Locate the cell with the specified text and output its [X, Y] center coordinate. 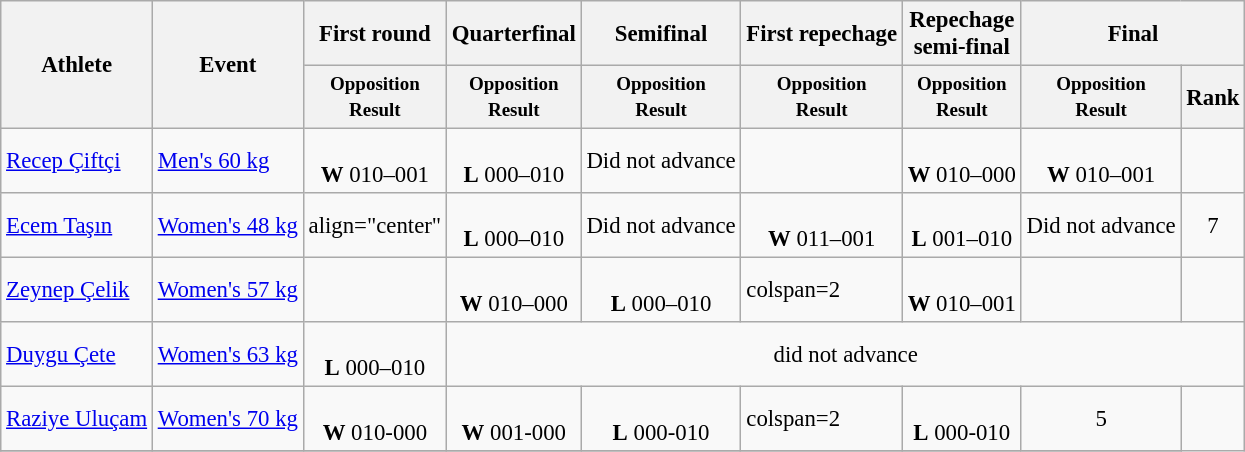
Final [1133, 34]
W 011–001 [822, 224]
5 [1101, 418]
Semifinal [661, 34]
Zeynep Çelik [77, 290]
First repechage [822, 34]
Women's 63 kg [228, 354]
Athlete [77, 64]
Quarterfinal [514, 34]
align="center" [374, 224]
did not advance [845, 354]
Women's 57 kg [228, 290]
7 [1213, 224]
Event [228, 64]
Men's 60 kg [228, 160]
First round [374, 34]
Women's 70 kg [228, 418]
L 001–010 [962, 224]
W 010-000 [374, 418]
Recep Çiftçi [77, 160]
W 001-000 [514, 418]
Rank [1213, 97]
Raziye Uluçam [77, 418]
Women's 48 kg [228, 224]
Duygu Çete [77, 354]
Repechage semi-final [962, 34]
Ecem Taşın [77, 224]
